Determine the [x, y] coordinate at the center of the cell enclosing the given text.  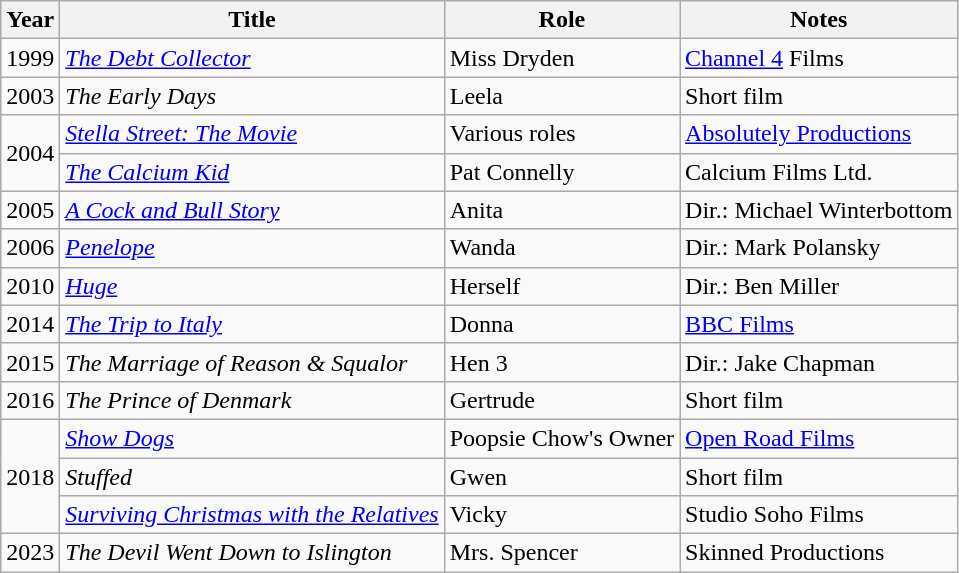
2016 [30, 400]
Notes [819, 20]
Anita [562, 210]
Mrs. Spencer [562, 553]
Title [252, 20]
Poopsie Chow's Owner [562, 438]
The Calcium Kid [252, 172]
Gertrude [562, 400]
The Marriage of Reason & Squalor [252, 362]
Dir.: Mark Polansky [819, 248]
The Debt Collector [252, 58]
Hen 3 [562, 362]
Huge [252, 286]
Stuffed [252, 477]
2014 [30, 324]
The Early Days [252, 96]
Penelope [252, 248]
Pat Connelly [562, 172]
Skinned Productions [819, 553]
Dir.: Michael Winterbottom [819, 210]
2003 [30, 96]
2006 [30, 248]
Studio Soho Films [819, 515]
The Devil Went Down to Islington [252, 553]
The Trip to Italy [252, 324]
Dir.: Jake Chapman [819, 362]
Role [562, 20]
Gwen [562, 477]
2005 [30, 210]
1999 [30, 58]
2015 [30, 362]
Year [30, 20]
Absolutely Productions [819, 134]
Calcium Films Ltd. [819, 172]
Herself [562, 286]
Leela [562, 96]
Miss Dryden [562, 58]
Wanda [562, 248]
Channel 4 Films [819, 58]
Open Road Films [819, 438]
Various roles [562, 134]
2010 [30, 286]
Vicky [562, 515]
The Prince of Denmark [252, 400]
Show Dogs [252, 438]
Surviving Christmas with the Relatives [252, 515]
Donna [562, 324]
Stella Street: The Movie [252, 134]
A Cock and Bull Story [252, 210]
2023 [30, 553]
2004 [30, 153]
Dir.: Ben Miller [819, 286]
2018 [30, 476]
BBC Films [819, 324]
